Determine the (x, y) coordinate at the center of the cell enclosing the given text.  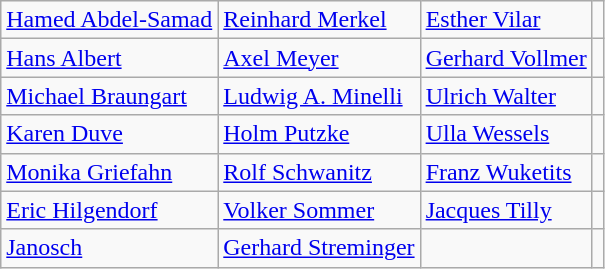
Reinhard Merkel (319, 20)
Janosch (110, 248)
Volker Sommer (319, 210)
Eric Hilgendorf (110, 210)
Hans Albert (110, 58)
Karen Duve (110, 134)
Ulla Wessels (506, 134)
Axel Meyer (319, 58)
Franz Wuketits (506, 172)
Ulrich Walter (506, 96)
Michael Braungart (110, 96)
Gerhard Streminger (319, 248)
Rolf Schwanitz (319, 172)
Holm Putzke (319, 134)
Jacques Tilly (506, 210)
Ludwig A. Minelli (319, 96)
Monika Griefahn (110, 172)
Esther Vilar (506, 20)
Gerhard Vollmer (506, 58)
Hamed Abdel-Samad (110, 20)
